Search for the cell housing the specified text and yield its [X, Y] center coordinate. 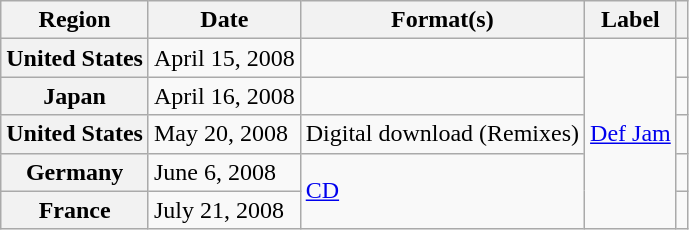
Germany [75, 172]
CD [442, 191]
June 6, 2008 [224, 172]
Label [631, 20]
Region [75, 20]
May 20, 2008 [224, 134]
Digital download (Remixes) [442, 134]
Format(s) [442, 20]
April 16, 2008 [224, 96]
Date [224, 20]
July 21, 2008 [224, 210]
France [75, 210]
Japan [75, 96]
Def Jam [631, 134]
April 15, 2008 [224, 58]
